Return the [X, Y] coordinate for the center point of the cell that contains the specified text.  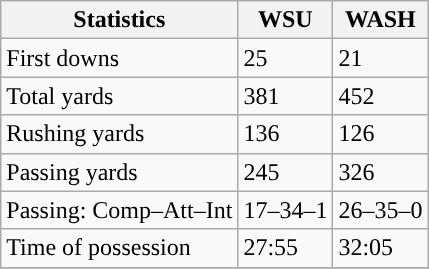
21 [380, 58]
136 [286, 134]
Passing yards [120, 172]
Statistics [120, 20]
17–34–1 [286, 210]
First downs [120, 58]
32:05 [380, 248]
245 [286, 172]
126 [380, 134]
326 [380, 172]
Passing: Comp–Att–Int [120, 210]
26–35–0 [380, 210]
25 [286, 58]
Time of possession [120, 248]
452 [380, 96]
381 [286, 96]
WSU [286, 20]
27:55 [286, 248]
Total yards [120, 96]
WASH [380, 20]
Rushing yards [120, 134]
